Search for the cell housing the specified text and yield its [X, Y] center coordinate. 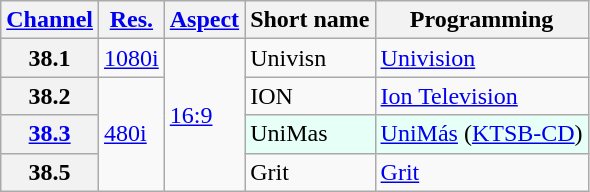
Univision [482, 58]
16:9 [204, 115]
38.3 [50, 134]
Short name [310, 20]
UniMas [310, 134]
1080i [132, 58]
38.1 [50, 58]
Aspect [204, 20]
Res. [132, 20]
Univisn [310, 58]
38.5 [50, 172]
Channel [50, 20]
38.2 [50, 96]
Ion Television [482, 96]
480i [132, 134]
UniMás (KTSB-CD) [482, 134]
ION [310, 96]
Programming [482, 20]
